Return [X, Y] of the center of cell containing provided text 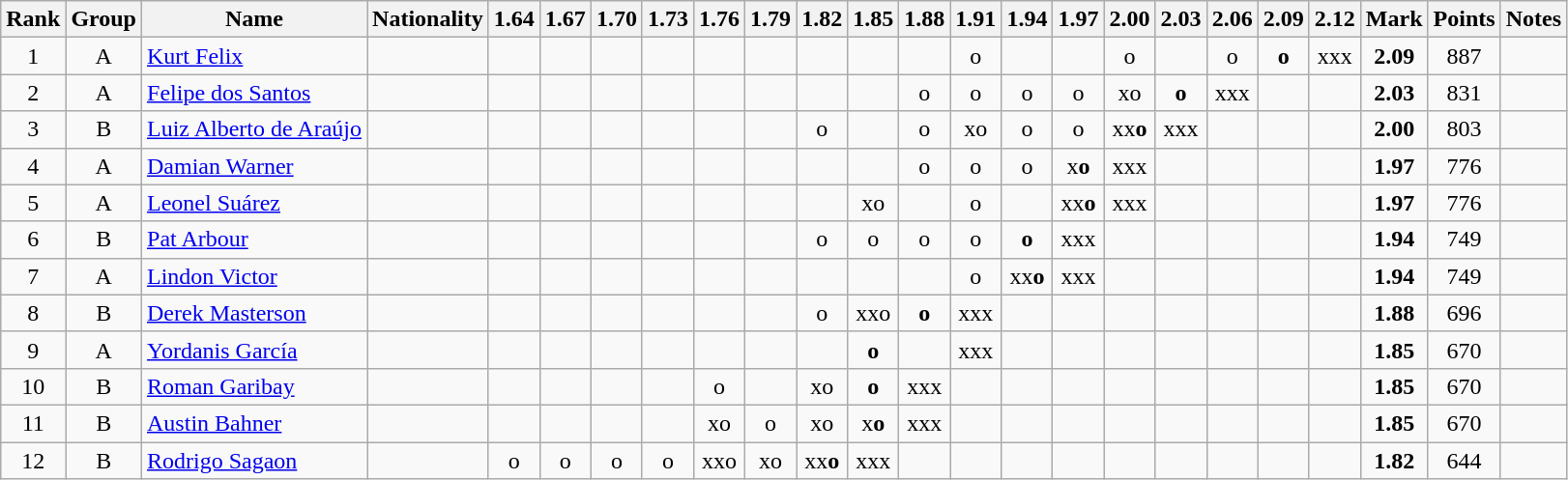
Rodrigo Sagaon [255, 461]
Pat Arbour [255, 240]
8 [33, 313]
11 [33, 423]
Kurt Felix [255, 56]
Lindon Victor [255, 276]
1 [33, 56]
6 [33, 240]
Mark [1394, 19]
Luiz Alberto de Araújo [255, 129]
2.06 [1232, 19]
1.64 [514, 19]
10 [33, 386]
1.79 [771, 19]
4 [33, 166]
Points [1464, 19]
2 [33, 93]
696 [1464, 313]
2.12 [1334, 19]
3 [33, 129]
Austin Bahner [255, 423]
12 [33, 461]
Yordanis García [255, 350]
Derek Masterson [255, 313]
831 [1464, 93]
7 [33, 276]
887 [1464, 56]
Rank [33, 19]
1.67 [565, 19]
Notes [1533, 19]
Group [104, 19]
803 [1464, 129]
Roman Garibay [255, 386]
1.70 [617, 19]
1.76 [719, 19]
Name [255, 19]
5 [33, 203]
644 [1464, 461]
1.73 [667, 19]
Nationality [428, 19]
Damian Warner [255, 166]
Felipe dos Santos [255, 93]
9 [33, 350]
Leonel Suárez [255, 203]
1.91 [976, 19]
